Capture the cell that displays the provided text and extract its [X, Y] central coordinate. 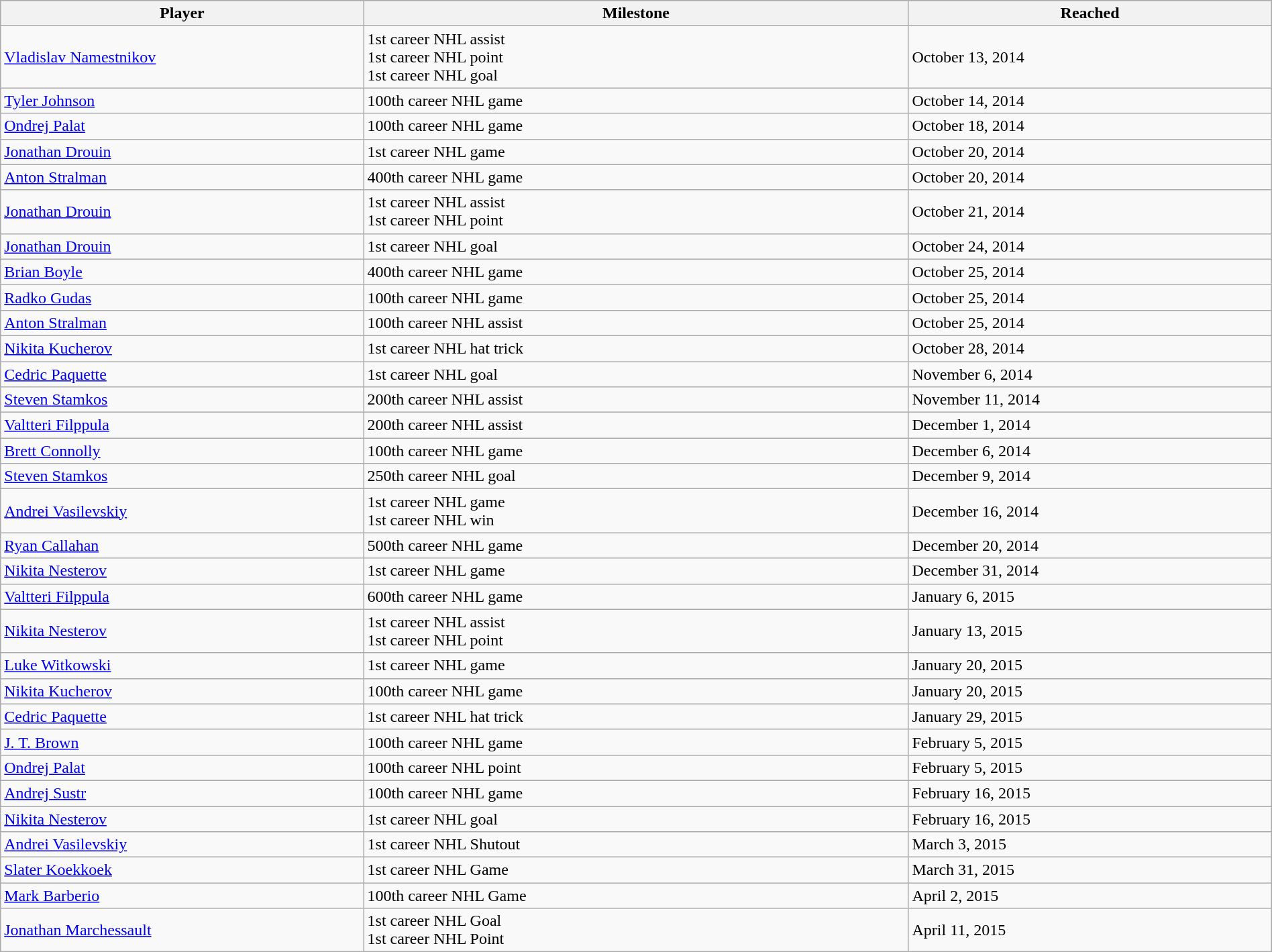
October 24, 2014 [1090, 246]
Brian Boyle [182, 272]
1st career NHL Game [636, 870]
October 14, 2014 [1090, 101]
Reached [1090, 13]
J. T. Brown [182, 742]
Andrej Sustr [182, 793]
Player [182, 13]
January 29, 2015 [1090, 717]
December 9, 2014 [1090, 476]
October 28, 2014 [1090, 348]
December 6, 2014 [1090, 451]
Jonathan Marchessault [182, 930]
Ryan Callahan [182, 545]
October 18, 2014 [1090, 126]
1st career NHL assist1st career NHL point1st career NHL goal [636, 57]
March 3, 2015 [1090, 845]
1st career NHL Goal1st career NHL Point [636, 930]
Milestone [636, 13]
December 31, 2014 [1090, 571]
Tyler Johnson [182, 101]
Brett Connolly [182, 451]
December 1, 2014 [1090, 425]
March 31, 2015 [1090, 870]
January 13, 2015 [1090, 631]
December 20, 2014 [1090, 545]
November 6, 2014 [1090, 374]
100th career NHL point [636, 768]
November 11, 2014 [1090, 400]
December 16, 2014 [1090, 511]
April 11, 2015 [1090, 930]
October 21, 2014 [1090, 212]
Radko Gudas [182, 297]
Slater Koekkoek [182, 870]
October 13, 2014 [1090, 57]
Mark Barberio [182, 896]
April 2, 2015 [1090, 896]
600th career NHL game [636, 596]
250th career NHL goal [636, 476]
500th career NHL game [636, 545]
100th career NHL Game [636, 896]
Vladislav Namestnikov [182, 57]
1st career NHL Shutout [636, 845]
100th career NHL assist [636, 323]
Luke Witkowski [182, 666]
January 6, 2015 [1090, 596]
1st career NHL game1st career NHL win [636, 511]
